Pinpoint the cell where the given text exists, returning its (X, Y) midpoint coordinate. 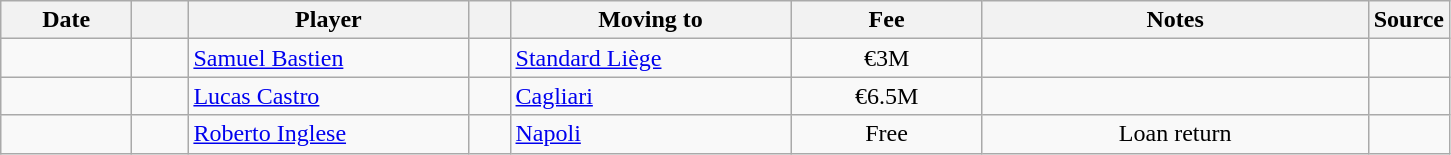
Roberto Inglese (328, 134)
Lucas Castro (328, 96)
Napoli (650, 134)
Fee (886, 20)
Samuel Bastien (328, 58)
€3M (886, 58)
Cagliari (650, 96)
Standard Liège (650, 58)
Loan return (1175, 134)
Moving to (650, 20)
Player (328, 20)
Notes (1175, 20)
Source (1408, 20)
Free (886, 134)
€6.5M (886, 96)
Date (66, 20)
